Pinpoint the cell where the given text exists, returning its [X, Y] midpoint coordinate. 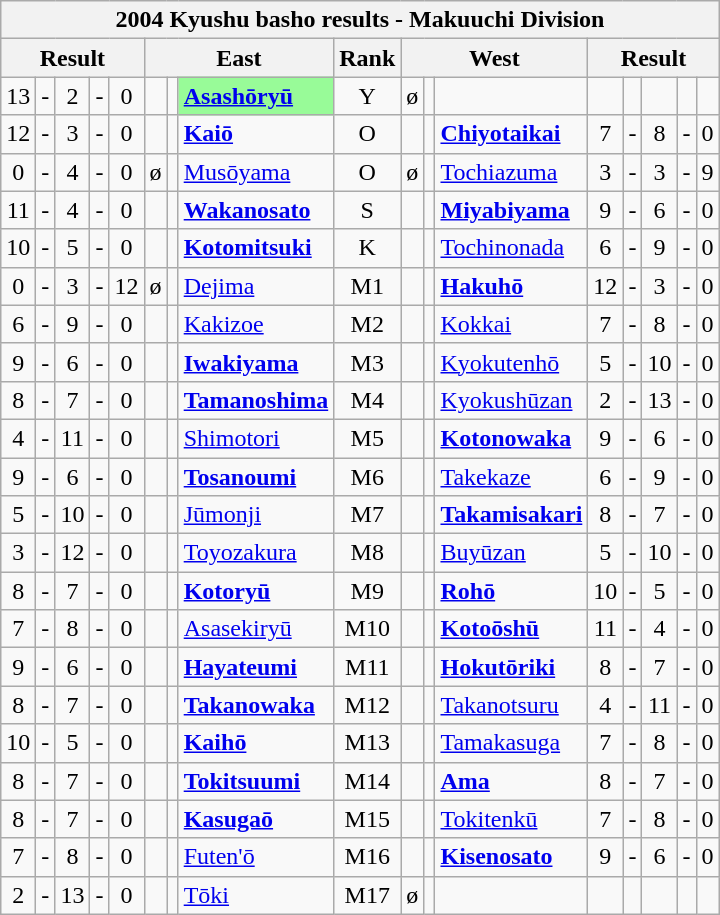
Dejima [256, 286]
M5 [368, 438]
M15 [368, 819]
Shimotori [256, 438]
M16 [368, 857]
Kotomitsuki [256, 248]
M11 [368, 667]
Kasugaō [256, 819]
M9 [368, 591]
M4 [368, 400]
Takekaze [512, 477]
Miyabiyama [512, 210]
Y [368, 96]
M8 [368, 553]
Kakizoe [256, 324]
S [368, 210]
Kyokushūzan [512, 400]
Hakuhō [512, 286]
K [368, 248]
Ama [512, 781]
M17 [368, 895]
2004 Kyushu basho results - Makuuchi Division [360, 20]
Takamisakari [512, 515]
Wakanosato [256, 210]
M1 [368, 286]
M13 [368, 743]
Takanowaka [256, 705]
Asasekiryū [256, 629]
M14 [368, 781]
Rohō [512, 591]
Jūmonji [256, 515]
Tosanoumi [256, 477]
East [239, 58]
Tōki [256, 895]
Buyūzan [512, 553]
M3 [368, 362]
Kotonowaka [512, 438]
Iwakiyama [256, 362]
Kyokutenhō [512, 362]
M7 [368, 515]
Toyozakura [256, 553]
Hayateumi [256, 667]
Tokitenkū [512, 819]
Hokutōriki [512, 667]
Futen'ō [256, 857]
Chiyotaikai [512, 134]
Kotoōshū [512, 629]
Musōyama [256, 172]
Kotoryū [256, 591]
M12 [368, 705]
Tamanoshima [256, 400]
Asashōryū [256, 96]
Rank [368, 58]
M10 [368, 629]
Tokitsuumi [256, 781]
Kokkai [512, 324]
Tochinonada [512, 248]
Takanotsuru [512, 705]
M2 [368, 324]
Kisenosato [512, 857]
Kaiō [256, 134]
Kaihō [256, 743]
West [494, 58]
M6 [368, 477]
Tamakasuga [512, 743]
Tochiazuma [512, 172]
